Identify which cell holds the provided text, then report its (X, Y) central coordinate. 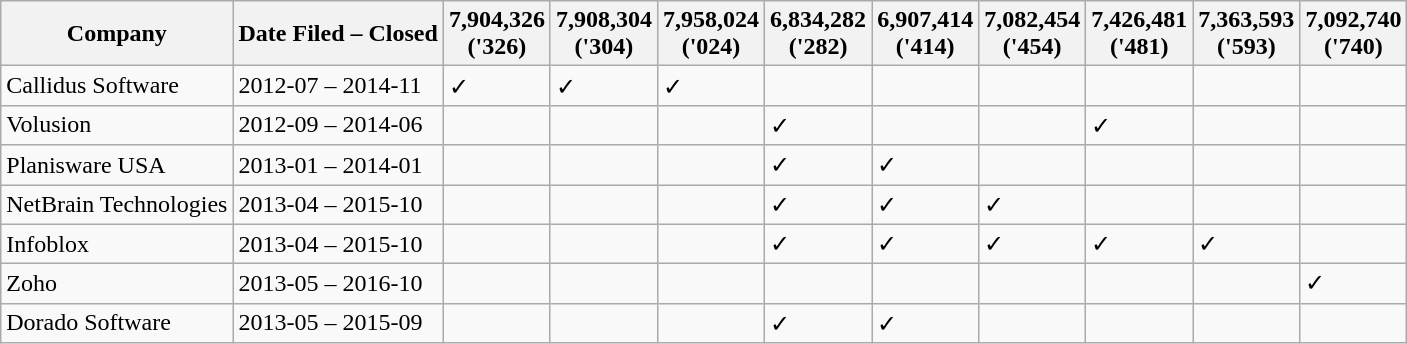
6,834,282('282) (818, 34)
2013-01 – 2014-01 (338, 165)
Volusion (117, 125)
Planisware USA (117, 165)
2012-09 – 2014-06 (338, 125)
2013-05 – 2016-10 (338, 284)
Date Filed – Closed (338, 34)
6,907,414('414) (926, 34)
7,092,740('740) (1354, 34)
2013-05 – 2015-09 (338, 323)
Zoho (117, 284)
Company (117, 34)
7,904,326('326) (496, 34)
2012-07 – 2014-11 (338, 86)
7,908,304('304) (604, 34)
7,426,481('481) (1140, 34)
Dorado Software (117, 323)
NetBrain Technologies (117, 204)
7,958,024('024) (710, 34)
Infoblox (117, 244)
7,082,454('454) (1032, 34)
7,363,593('593) (1246, 34)
Callidus Software (117, 86)
